Locate the cell with the specified text and output its (X, Y) center coordinate. 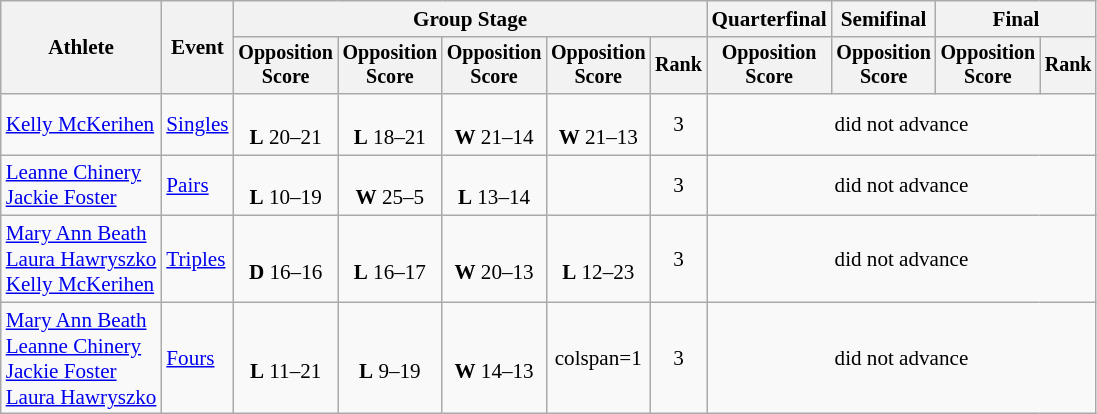
Group Stage (470, 18)
Athlete (82, 48)
L 13–14 (494, 186)
Kelly McKerihen (82, 124)
W 20–13 (494, 259)
colspan=1 (598, 358)
Leanne ChineryJackie Foster (82, 186)
L 18–21 (390, 124)
Singles (197, 124)
Final (1016, 18)
L 9–19 (390, 358)
L 11–21 (286, 358)
Event (197, 48)
L 20–21 (286, 124)
D 16–16 (286, 259)
Mary Ann BeathLaura HawryszkoKelly McKerihen (82, 259)
L 12–23 (598, 259)
W 21–14 (494, 124)
W 14–13 (494, 358)
Pairs (197, 186)
Triples (197, 259)
Mary Ann BeathLeanne ChineryJackie FosterLaura Hawryszko (82, 358)
Semifinal (884, 18)
Fours (197, 358)
W 25–5 (390, 186)
Quarterfinal (770, 18)
W 21–13 (598, 124)
L 16–17 (390, 259)
L 10–19 (286, 186)
